Scan for the cell matching the given text and deliver its (x, y) coordinate at center. 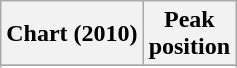
Peak position (189, 34)
Chart (2010) (72, 34)
